Pinpoint the cell where the given text exists, returning its (X, Y) midpoint coordinate. 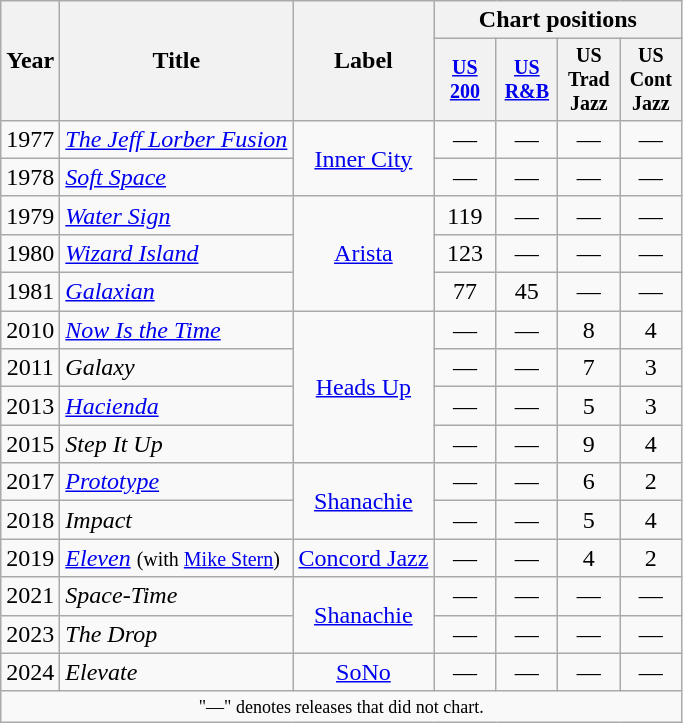
2018 (30, 520)
Chart positions (558, 20)
Inner City (364, 158)
8 (589, 330)
9 (589, 444)
USTradJazz (589, 80)
2019 (30, 558)
6 (589, 482)
Arista (364, 253)
Eleven (with Mike Stern) (176, 558)
2015 (30, 444)
Wizard Island (176, 253)
Galaxy (176, 368)
SoNo (364, 672)
1977 (30, 139)
Water Sign (176, 215)
Impact (176, 520)
1978 (30, 177)
45 (527, 292)
US200 (465, 80)
1980 (30, 253)
The Drop (176, 634)
Step It Up (176, 444)
USContJazz (651, 80)
7 (589, 368)
Soft Space (176, 177)
2017 (30, 482)
2021 (30, 596)
2011 (30, 368)
2023 (30, 634)
123 (465, 253)
Galaxian (176, 292)
Now Is the Time (176, 330)
Hacienda (176, 406)
"—" denotes releases that did not chart. (342, 706)
1981 (30, 292)
2024 (30, 672)
Elevate (176, 672)
77 (465, 292)
Concord Jazz (364, 558)
2010 (30, 330)
119 (465, 215)
1979 (30, 215)
USR&B (527, 80)
Prototype (176, 482)
Heads Up (364, 387)
Year (30, 61)
Space-Time (176, 596)
2013 (30, 406)
Title (176, 61)
The Jeff Lorber Fusion (176, 139)
Label (364, 61)
